From the cell containing the given text, extract its center point as (X, Y) coordinate. 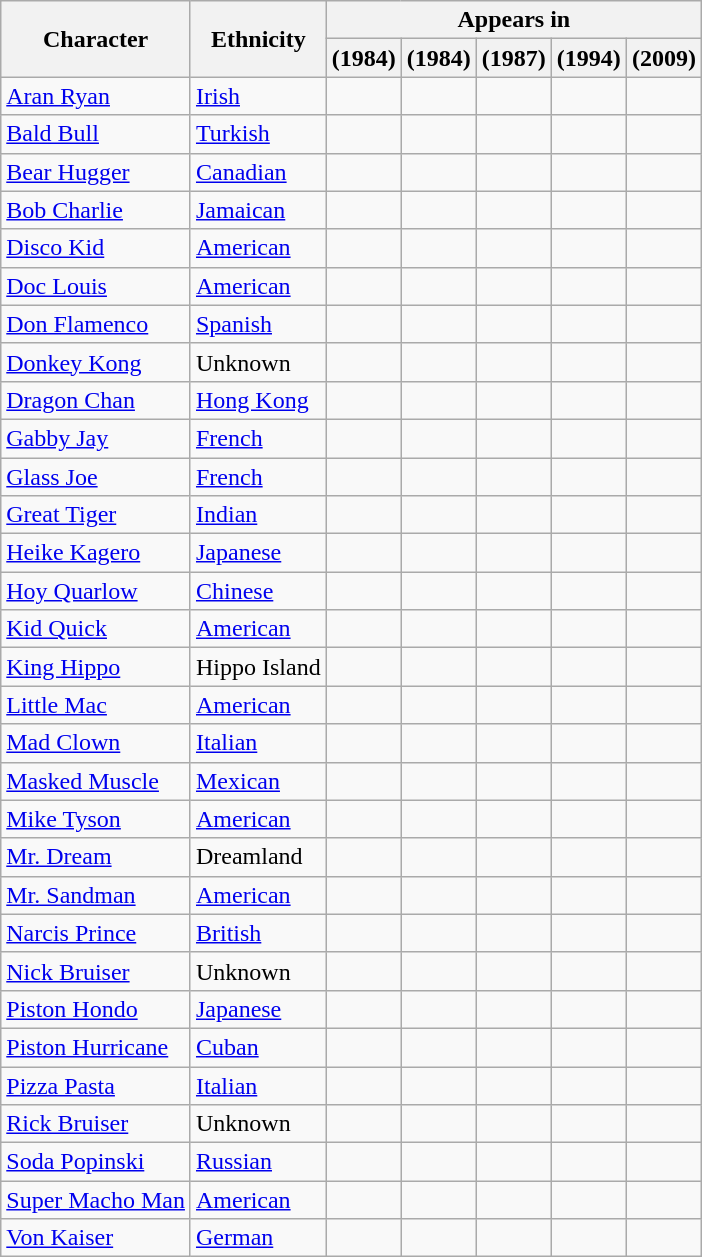
Cuban (258, 1047)
Piston Hondo (96, 1009)
Kid Quick (96, 629)
Pizza Pasta (96, 1085)
Super Macho Man (96, 1200)
Indian (258, 515)
Mr. Sandman (96, 895)
Masked Muscle (96, 781)
Mad Clown (96, 743)
Dragon Chan (96, 400)
Great Tiger (96, 515)
Doc Louis (96, 286)
Mike Tyson (96, 819)
Turkish (258, 134)
Mexican (258, 781)
Piston Hurricane (96, 1047)
Jamaican (258, 210)
Irish (258, 96)
Appears in (514, 20)
Gabby Jay (96, 438)
German (258, 1238)
Rick Bruiser (96, 1124)
(1987) (514, 58)
Hippo Island (258, 667)
Don Flamenco (96, 324)
Donkey Kong (96, 362)
Bob Charlie (96, 210)
Chinese (258, 591)
Soda Popinski (96, 1162)
Russian (258, 1162)
Ethnicity (258, 39)
(2009) (664, 58)
Mr. Dream (96, 857)
Heike Kagero (96, 553)
Glass Joe (96, 477)
Little Mac (96, 705)
Spanish (258, 324)
Nick Bruiser (96, 971)
Hoy Quarlow (96, 591)
Aran Ryan (96, 96)
Canadian (258, 172)
Hong Kong (258, 400)
Von Kaiser (96, 1238)
King Hippo (96, 667)
British (258, 933)
Bald Bull (96, 134)
Dreamland (258, 857)
Character (96, 39)
Bear Hugger (96, 172)
Disco Kid (96, 248)
Narcis Prince (96, 933)
(1994) (588, 58)
